Locate the cell with the specified text and output its [X, Y] center coordinate. 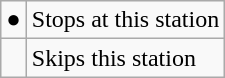
● [14, 20]
Stops at this station [125, 20]
Skips this station [125, 58]
